Identify which cell holds the provided text, then report its (x, y) central coordinate. 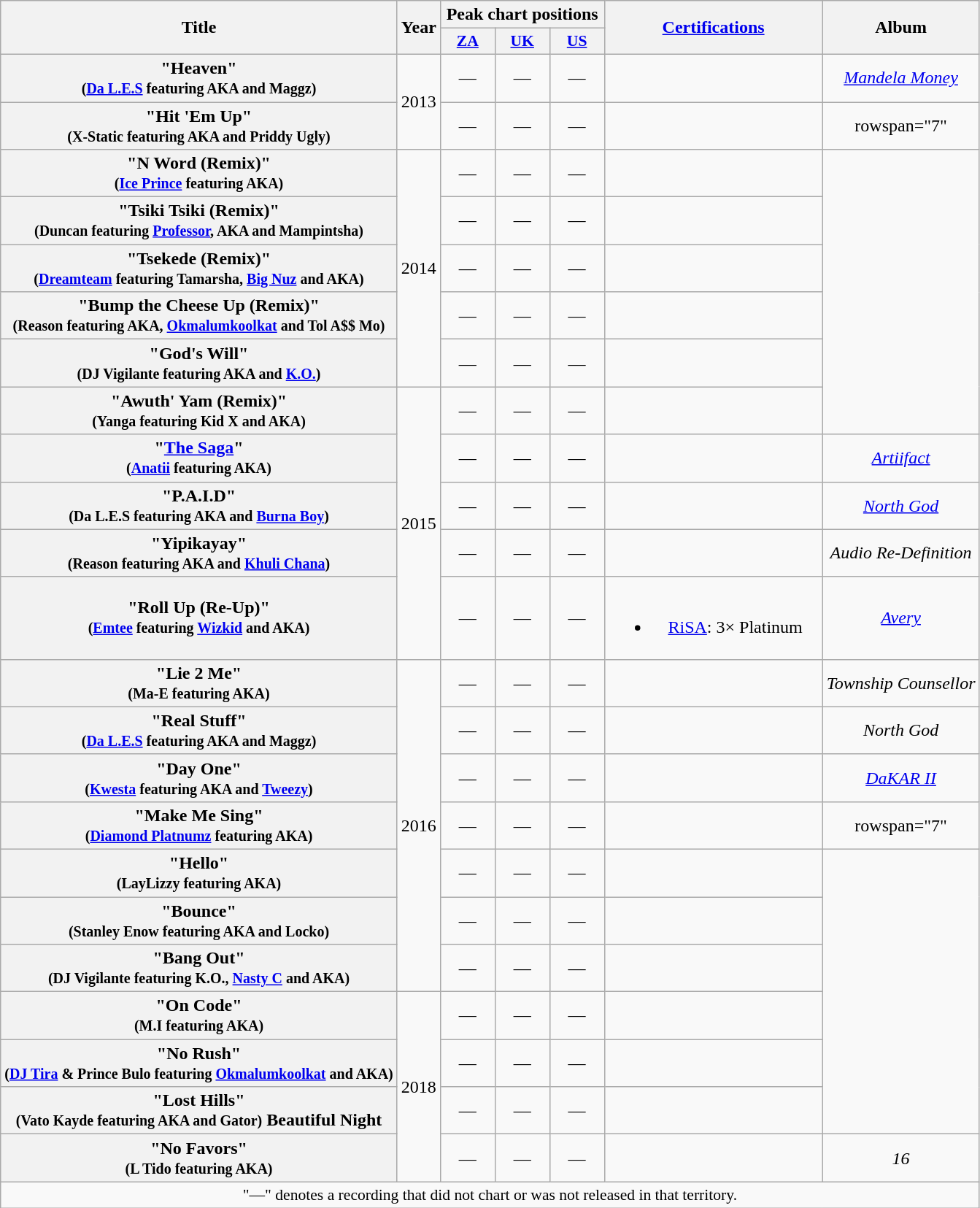
"Lost Hills"(Vato Kayde featuring AKA and Gator) Beautiful Night (199, 1111)
"On Code"(M.I featuring AKA) (199, 1016)
2014 (419, 269)
"P.A.I.D"(Da L.E.S featuring AKA and Burna Boy) (199, 505)
Certifications (714, 28)
"God's Will"(DJ Vigilante featuring AKA and K.O.) (199, 363)
2015 (419, 523)
"Awuth' Yam (Remix)"(Yanga featuring Kid X and AKA) (199, 410)
"Yipikayay"(Reason featuring AKA and Khuli Chana) (199, 553)
Title (199, 28)
"No Favors"(L Tido featuring AKA) (199, 1158)
"No Rush"(DJ Tira & Prince Bulo featuring Okmalumkoolkat and AKA) (199, 1063)
"Day One"(Kwesta featuring AKA and Tweezy) (199, 778)
"Roll Up (Re-Up)"(Emtee featuring Wizkid and AKA) (199, 618)
"Bump the Cheese Up (Remix)"(Reason featuring AKA, Okmalumkoolkat and Tol A$$ Mo) (199, 315)
ZA (467, 42)
Artiifact (900, 458)
"Hello"(LayLizzy featuring AKA) (199, 873)
2016 (419, 825)
US (576, 42)
DaKAR II (900, 778)
"Bounce"(Stanley Enow featuring AKA and Locko) (199, 920)
Township Counsellor (900, 683)
"Tsiki Tsiki (Remix)"(Duncan featuring Professor, AKA and Mampintsha) (199, 220)
"Hit 'Em Up"(X-Static featuring AKA and Priddy Ugly) (199, 126)
"The Saga"(Anatii featuring AKA) (199, 458)
2013 (419, 101)
"Make Me Sing"(Diamond Platnumz featuring AKA) (199, 825)
Audio Re-Definition (900, 553)
"—" denotes a recording that did not chart or was not released in that territory. (490, 1195)
2018 (419, 1087)
UK (522, 42)
16 (900, 1158)
"Lie 2 Me"(Ma-E featuring AKA) (199, 683)
"Tsekede (Remix)"(Dreamteam featuring Tamarsha, Big Nuz and AKA) (199, 269)
Album (900, 28)
"Bang Out"(DJ Vigilante featuring K.O., Nasty C and AKA) (199, 968)
"N Word (Remix)"(Ice Prince featuring AKA) (199, 174)
Mandela Money (900, 77)
RiSA: 3× Platinum (714, 618)
Peak chart positions (522, 15)
Year (419, 28)
Avery (900, 618)
"Heaven"(Da L.E.S featuring AKA and Maggz) (199, 77)
"Real Stuff"(Da L.E.S featuring AKA and Maggz) (199, 730)
